For the text-containing cell, return its midpoint in (X, Y) coordinate format. 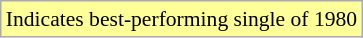
Indicates best-performing single of 1980 (182, 19)
